Detect which cell encompasses the target text, then output its [x, y] center coordinate. 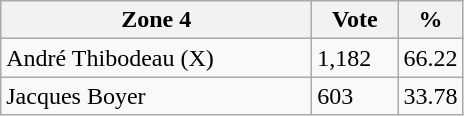
André Thibodeau (X) [156, 58]
% [430, 20]
1,182 [355, 58]
603 [355, 96]
Vote [355, 20]
33.78 [430, 96]
Jacques Boyer [156, 96]
Zone 4 [156, 20]
66.22 [430, 58]
